Scan for the cell matching the given text and deliver its [X, Y] coordinate at center. 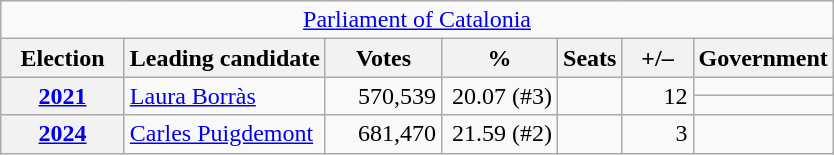
21.59 (#2) [499, 134]
20.07 (#3) [499, 96]
Laura Borràs [224, 96]
Votes [383, 58]
Election [63, 58]
Leading candidate [224, 58]
2024 [63, 134]
681,470 [383, 134]
12 [658, 96]
570,539 [383, 96]
Seats [590, 58]
% [499, 58]
Government [763, 58]
2021 [63, 96]
3 [658, 134]
+/– [658, 58]
Carles Puigdemont [224, 134]
Parliament of Catalonia [418, 20]
